Scan for the cell matching the given text and deliver its (X, Y) coordinate at center. 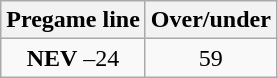
NEV –24 (74, 58)
59 (210, 58)
Over/under (210, 20)
Pregame line (74, 20)
